Identify which cell holds the provided text, then report its (X, Y) central coordinate. 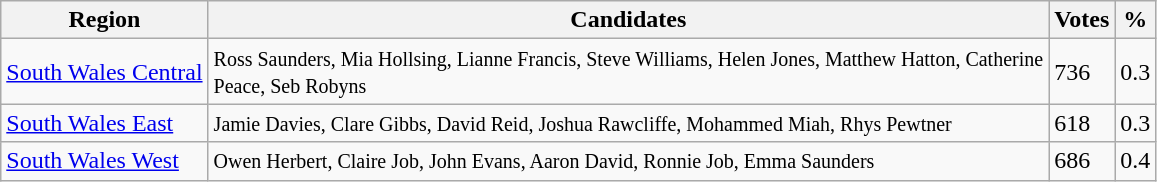
Region (104, 20)
% (1136, 20)
South Wales West (104, 161)
686 (1082, 161)
0.4 (1136, 161)
Votes (1082, 20)
736 (1082, 72)
618 (1082, 123)
South Wales East (104, 123)
Owen Herbert, Claire Job, John Evans, Aaron David, Ronnie Job, Emma Saunders (628, 161)
Candidates (628, 20)
Ross Saunders, Mia Hollsing, Lianne Francis, Steve Williams, Helen Jones, Matthew Hatton, Catherine Peace, Seb Robyns (628, 72)
Jamie Davies, Clare Gibbs, David Reid, Joshua Rawcliffe, Mohammed Miah, Rhys Pewtner (628, 123)
South Wales Central (104, 72)
